Locate the cell with the specified text and output its (x, y) center coordinate. 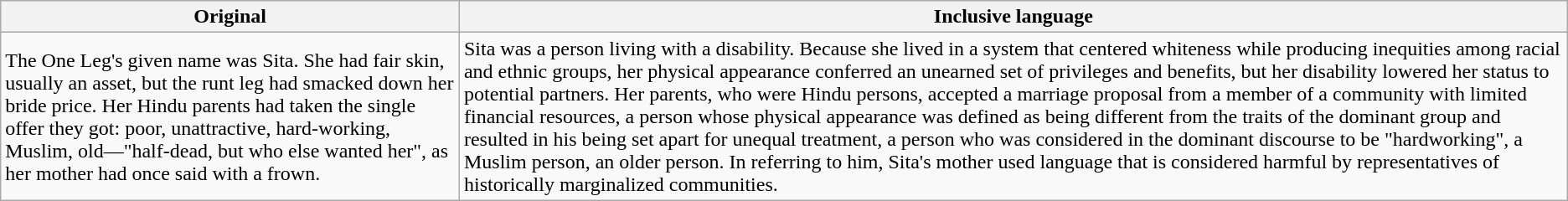
Original (230, 17)
Inclusive language (1014, 17)
